Detect which cell encompasses the target text, then output its (X, Y) center coordinate. 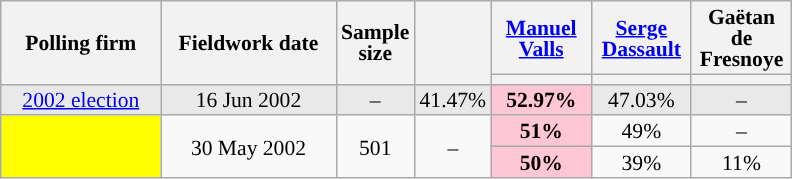
49% (641, 132)
Gaëtan de Fresnoye (741, 38)
50% (541, 162)
Samplesize (375, 42)
Fieldwork date (248, 42)
16 Jun 2002 (248, 100)
2002 election (81, 100)
Polling firm (81, 42)
30 May 2002 (248, 147)
Serge Dassault (641, 38)
52.97% (541, 100)
Manuel Valls (541, 38)
47.03% (641, 100)
501 (375, 147)
41.47% (452, 100)
11% (741, 162)
39% (641, 162)
51% (541, 132)
